Return (X, Y) of the center of cell containing provided text 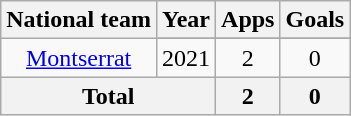
Montserrat (79, 58)
Year (186, 20)
Total (108, 96)
Apps (248, 20)
2021 (186, 58)
Goals (315, 20)
National team (79, 20)
